Return (X, Y) of the center of cell containing provided text 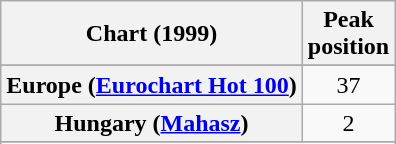
Europe (Eurochart Hot 100) (152, 85)
Peakposition (348, 34)
Hungary (Mahasz) (152, 123)
2 (348, 123)
37 (348, 85)
Chart (1999) (152, 34)
